Output the (X, Y) coordinate of the center of the cell containing the given text.  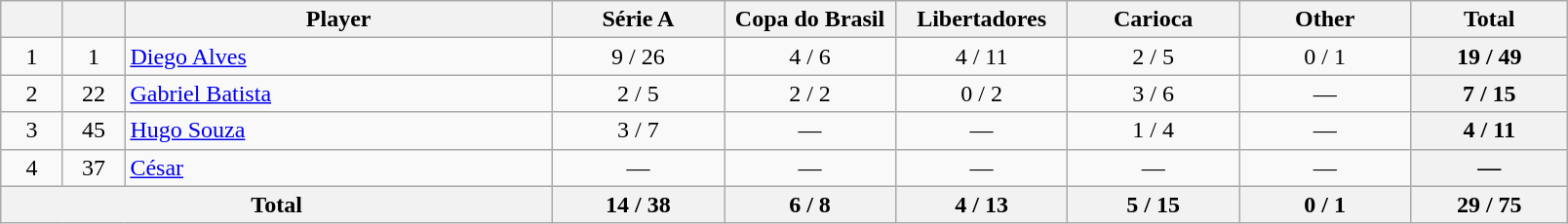
Player (339, 19)
Diego Alves (339, 56)
6 / 8 (809, 205)
2 / 2 (809, 93)
4 / 13 (982, 205)
3 / 6 (1154, 93)
14 / 38 (638, 205)
9 / 26 (638, 56)
2 (32, 93)
3 (32, 131)
29 / 75 (1490, 205)
Libertadores (982, 19)
3 / 7 (638, 131)
19 / 49 (1490, 56)
Copa do Brasil (809, 19)
Other (1325, 19)
Hugo Souza (339, 131)
César (339, 168)
37 (94, 168)
5 / 15 (1154, 205)
7 / 15 (1490, 93)
45 (94, 131)
Carioca (1154, 19)
0 / 2 (982, 93)
4 / 6 (809, 56)
Série A (638, 19)
Gabriel Batista (339, 93)
1 / 4 (1154, 131)
4 (32, 168)
22 (94, 93)
